Provide the (X, Y) coordinate of the cell's center where the given text is located.  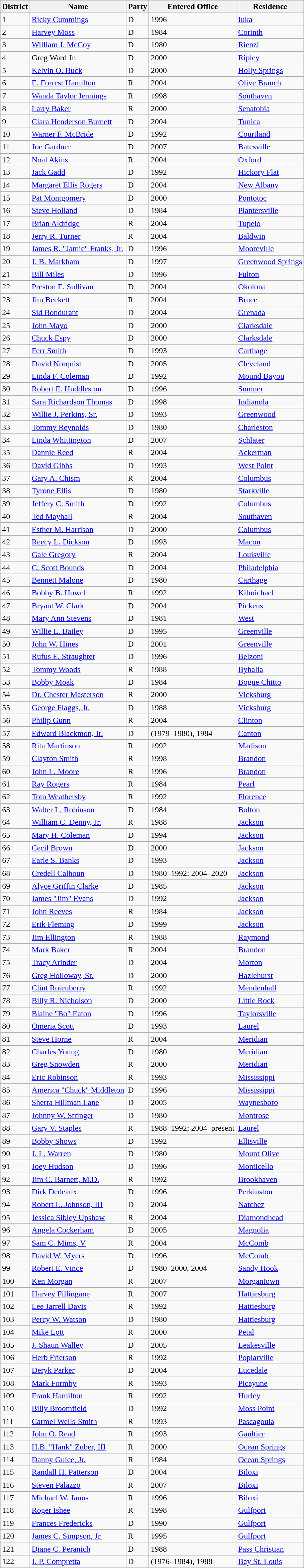
Ellisville (270, 1141)
Percy W. Watson (78, 1319)
Louisville (270, 554)
Bill Miles (78, 274)
Danny Guice, Jr. (78, 1460)
28 (15, 363)
78 (15, 1001)
Steve Holland (78, 211)
Michael W. Janus (78, 1498)
Joey Hudson (78, 1166)
66 (15, 848)
104 (15, 1332)
Margaret Ellis Rogers (78, 185)
Senatobia (270, 108)
110 (15, 1409)
Dr. Chester Masterson (78, 695)
David Gibbs (78, 465)
3 (15, 45)
Starkville (270, 491)
Larry Baker (78, 108)
114 (15, 1460)
70 (15, 899)
Omeria Scott (78, 1026)
Waynesboro (270, 1103)
81 (15, 1039)
District (15, 7)
14 (15, 185)
30 (15, 389)
Oxford (270, 160)
Bogue Chitto (270, 682)
87 (15, 1115)
Pontotoc (270, 198)
122 (15, 1561)
Sumner (270, 389)
21 (15, 274)
Johnny W. Stringer (78, 1115)
75 (15, 962)
Ackerman (270, 453)
83 (15, 1064)
Tupelo (270, 223)
51 (15, 657)
17 (15, 223)
27 (15, 351)
Fulton (270, 274)
Deryk Parker (78, 1370)
Jim C. Barnett, M.D. (78, 1179)
West (270, 618)
Iuka (270, 19)
59 (15, 758)
Chuck Espy (78, 338)
Batesville (270, 147)
Tyrone Ellis (78, 491)
69 (15, 886)
53 (15, 682)
11 (15, 147)
Bay St. Louis (270, 1561)
96 (15, 1230)
Robert E. Huddleston (78, 389)
Dannie Reed (78, 453)
62 (15, 797)
Little Rock (270, 1001)
Diane C. Peranich (78, 1549)
95 (15, 1217)
Willie J. Perkins, Sr. (78, 415)
10 (15, 134)
36 (15, 465)
Monticello (270, 1166)
117 (15, 1498)
Gale Gregory (78, 554)
2 (15, 32)
Jeffery C. Smith (78, 504)
44 (15, 568)
Ray Rogers (78, 784)
H.B. "Hank" Zuber, III (78, 1447)
Preston E. Sullivan (78, 287)
88 (15, 1128)
Grenada (270, 312)
Corinth (270, 32)
Pass Christian (270, 1549)
Mooreville (270, 249)
Jerry R. Turner (78, 236)
Magnolia (270, 1230)
22 (15, 287)
Harvey Moss (78, 32)
Charleston (270, 427)
Ripley (270, 58)
James "Jim" Evans (78, 899)
98 (15, 1256)
82 (15, 1052)
Residence (270, 7)
120 (15, 1536)
60 (15, 771)
52 (15, 669)
America "Chuck" Middleton (78, 1090)
Greg Snowden (78, 1064)
Sam C. Mims, V (78, 1243)
37 (15, 478)
79 (15, 1014)
Pascagoula (270, 1421)
29 (15, 376)
Olive Branch (270, 83)
100 (15, 1281)
121 (15, 1549)
E. Forrest Hamilton (78, 83)
26 (15, 338)
Rita Martinson (78, 746)
64 (15, 822)
58 (15, 746)
16 (15, 211)
1997 (193, 262)
Diamondhead (270, 1217)
Willie L. Bailey (78, 631)
Gary V. Staples (78, 1128)
Billy Broomfield (78, 1409)
Edward Blackmon, Jr. (78, 733)
William C. Denny, Jr. (78, 822)
55 (15, 707)
J. P. Compretta (78, 1561)
Ferr Smith (78, 351)
32 (15, 415)
Raymond (270, 937)
Eric Robinson (78, 1077)
92 (15, 1179)
1980–1992; 2004–2020 (193, 873)
41 (15, 529)
David Norquist (78, 363)
39 (15, 504)
Alyce Griffin Clarke (78, 886)
56 (15, 720)
Mark Formby (78, 1383)
Walter L. Robinson (78, 810)
Kilmichael (270, 593)
Gary A. Chism (78, 478)
Poplarville (270, 1357)
18 (15, 236)
89 (15, 1141)
42 (15, 542)
20 (15, 262)
Frances Fredericks (78, 1523)
Noal Akins (78, 160)
34 (15, 440)
65 (15, 835)
Clayton Smith (78, 758)
Ted Mayhall (78, 516)
Sid Bondurant (78, 312)
108 (15, 1383)
1980–2000, 2004 (193, 1268)
Moss Point (270, 1409)
Perkinston (270, 1192)
Bennett Malone (78, 580)
(1979–1980), 1984 (193, 733)
1985 (193, 886)
Natchez (270, 1205)
Taylorsville (270, 1014)
Belzoni (270, 657)
1 (15, 19)
63 (15, 810)
West Point (270, 465)
91 (15, 1166)
Greg Ward Jr. (78, 58)
Rienzi (270, 45)
John W. Hines (78, 644)
Brian Aldridge (78, 223)
Wanda Taylor Jennings (78, 96)
John L. Moore (78, 771)
Clara Henderson Burnett (78, 121)
Gaultier (270, 1434)
Canton (270, 733)
Macon (270, 542)
Greenwood Springs (270, 262)
Robert E. Vince (78, 1268)
William J. McCoy (78, 45)
112 (15, 1434)
Roger Ishee (78, 1510)
Leakesville (270, 1345)
C. Scott Bounds (78, 568)
Party (137, 7)
Tommy Woods (78, 669)
Schlater (270, 440)
119 (15, 1523)
John O. Read (78, 1434)
New Albany (270, 185)
Herb Frierson (78, 1357)
John Mayo (78, 325)
Bobby Shows (78, 1141)
61 (15, 784)
Morton (270, 962)
67 (15, 861)
Tommy Reynolds (78, 427)
Lee Jarrell Davis (78, 1306)
Sherra Hillman Lane (78, 1103)
38 (15, 491)
Jim Beckett (78, 300)
Tom Weathersby (78, 797)
102 (15, 1306)
Mary H. Coleman (78, 835)
Linda F. Coleman (78, 376)
Indianola (270, 402)
8 (15, 108)
86 (15, 1103)
47 (15, 606)
Tracy Arinder (78, 962)
40 (15, 516)
7 (15, 96)
Rufus E. Straughter (78, 657)
106 (15, 1357)
1994 (193, 835)
Hazlehurst (270, 975)
107 (15, 1370)
Bruce (270, 300)
Baldwin (270, 236)
68 (15, 873)
Okolona (270, 287)
115 (15, 1472)
Jack Gadd (78, 172)
Randall H. Patterson (78, 1472)
Lucedale (270, 1370)
Blaine "Bo" Eaton (78, 1014)
Mark Baker (78, 950)
Frank Hamilton (78, 1396)
Mendenhall (270, 988)
Bobby Moak (78, 682)
109 (15, 1396)
Mike Lott (78, 1332)
25 (15, 325)
Entered Office (193, 7)
49 (15, 631)
Pearl (270, 784)
73 (15, 937)
James R. "Jamie" Franks, Jr. (78, 249)
Cecil Brown (78, 848)
71 (15, 911)
93 (15, 1192)
Byhalia (270, 669)
Plantersville (270, 211)
105 (15, 1345)
24 (15, 312)
Cleveland (270, 363)
Picayune (270, 1383)
99 (15, 1268)
103 (15, 1319)
2001 (193, 644)
Esther M. Harrison (78, 529)
6 (15, 83)
72 (15, 924)
Warner F. McBride (78, 134)
Philadelphia (270, 568)
Bobby B. Howell (78, 593)
Angela Cockerham (78, 1230)
Sara Richardson Thomas (78, 402)
33 (15, 427)
Mary Ann Stevens (78, 618)
Hurley (270, 1396)
Kelvin O. Buck (78, 70)
Jim Ellington (78, 937)
76 (15, 975)
57 (15, 733)
35 (15, 453)
Montrose (270, 1115)
Clint Rotenberry (78, 988)
Dirk Dedeaux (78, 1192)
45 (15, 580)
Robert L. Johnson, III (78, 1205)
116 (15, 1485)
John Reeves (78, 911)
118 (15, 1510)
Holly Springs (270, 70)
50 (15, 644)
Ricky Cummings (78, 19)
Madison (270, 746)
Philip Gunn (78, 720)
Mount Olive (270, 1153)
31 (15, 402)
Pickens (270, 606)
Billy R. Nicholson (78, 1001)
Petal (270, 1332)
Courtland (270, 134)
111 (15, 1421)
90 (15, 1153)
Carmel Wells-Smith (78, 1421)
113 (15, 1447)
23 (15, 300)
Greenwood (270, 415)
J. Shaun Walley (78, 1345)
J. L. Warren (78, 1153)
74 (15, 950)
48 (15, 618)
Reecy L. Dickson (78, 542)
13 (15, 172)
Tunica (270, 121)
J. B. Markham (78, 262)
Charles Young (78, 1052)
85 (15, 1090)
Bolton (270, 810)
9 (15, 121)
Linda Whittington (78, 440)
David W. Myers (78, 1256)
54 (15, 695)
94 (15, 1205)
Earle S. Banks (78, 861)
Steve Horne (78, 1039)
1988–1992; 2004–present (193, 1128)
George Flaggs, Jr. (78, 707)
1990 (193, 1523)
Jessica Sibley Upshaw (78, 1217)
43 (15, 554)
1999 (193, 924)
Morgantown (270, 1281)
80 (15, 1026)
19 (15, 249)
Credell Calhoun (78, 873)
Clinton (270, 720)
Joe Gardner (78, 147)
4 (15, 58)
(1976–1984), 1988 (193, 1561)
15 (15, 198)
Florence (270, 797)
Steven Palazzo (78, 1485)
Ken Morgan (78, 1281)
5 (15, 70)
Brookhaven (270, 1179)
46 (15, 593)
Harvey Fillingane (78, 1294)
97 (15, 1243)
101 (15, 1294)
Pat Montgomery (78, 198)
12 (15, 160)
Bryant W. Clark (78, 606)
Name (78, 7)
Sandy Hook (270, 1268)
Erik Fleming (78, 924)
84 (15, 1077)
Greg Holloway, Sr. (78, 975)
Hickory Flat (270, 172)
Mound Bayou (270, 376)
77 (15, 988)
1981 (193, 618)
James C. Simpson, Jr. (78, 1536)
